Pinpoint the cell where the given text exists, returning its (x, y) midpoint coordinate. 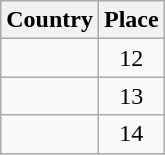
Place (131, 20)
14 (131, 134)
13 (131, 96)
12 (131, 58)
Country (50, 20)
